Output the [x, y] coordinate of the center of the cell containing the given text.  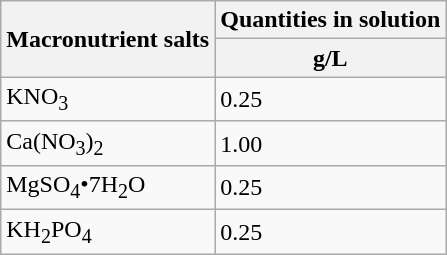
MgSO4•7H2O [108, 188]
g/L [330, 58]
KNO3 [108, 99]
1.00 [330, 143]
Quantities in solution [330, 20]
Ca(NO3)2 [108, 143]
Macronutrient salts [108, 39]
KH2PO4 [108, 232]
